Identify which cell holds the provided text, then report its [X, Y] central coordinate. 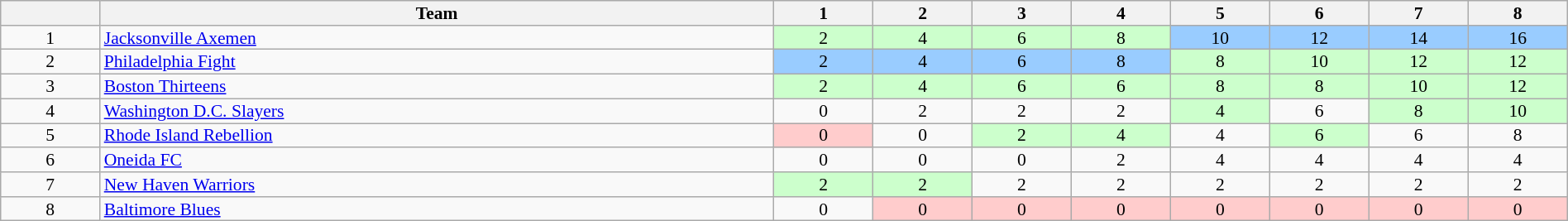
Philadelphia Fight [437, 62]
Washington D.C. Slayers [437, 111]
Oneida FC [437, 160]
16 [1518, 38]
14 [1418, 38]
Jacksonville Axemen [437, 38]
Team [437, 13]
Boston Thirteens [437, 87]
New Haven Warriors [437, 185]
Rhode Island Rebellion [437, 136]
